Locate the cell with the specified text and output its (X, Y) center coordinate. 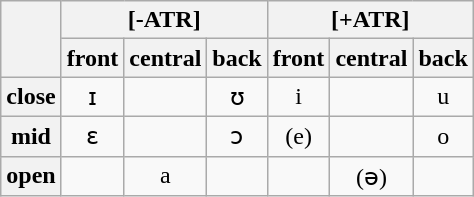
i (298, 97)
ɔ (237, 136)
open (31, 176)
a (166, 176)
ʊ (237, 97)
mid (31, 136)
o (443, 136)
[+ATR] (370, 20)
[-ATR] (164, 20)
u (443, 97)
ɪ (92, 97)
(ə) (372, 176)
(e) (298, 136)
ɛ (92, 136)
close (31, 97)
